Capture the cell that displays the provided text and extract its (x, y) central coordinate. 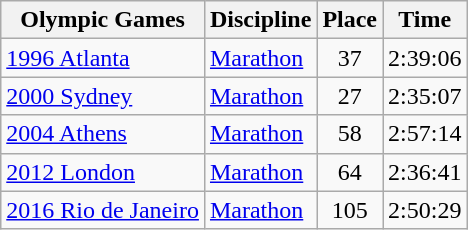
2:50:29 (425, 210)
58 (350, 134)
64 (350, 172)
2000 Sydney (103, 96)
37 (350, 58)
Place (350, 20)
2:57:14 (425, 134)
Olympic Games (103, 20)
27 (350, 96)
Time (425, 20)
1996 Atlanta (103, 58)
2012 London (103, 172)
2016 Rio de Janeiro (103, 210)
105 (350, 210)
2:36:41 (425, 172)
2004 Athens (103, 134)
2:35:07 (425, 96)
2:39:06 (425, 58)
Discipline (260, 20)
